Detect which cell encompasses the target text, then output its (X, Y) center coordinate. 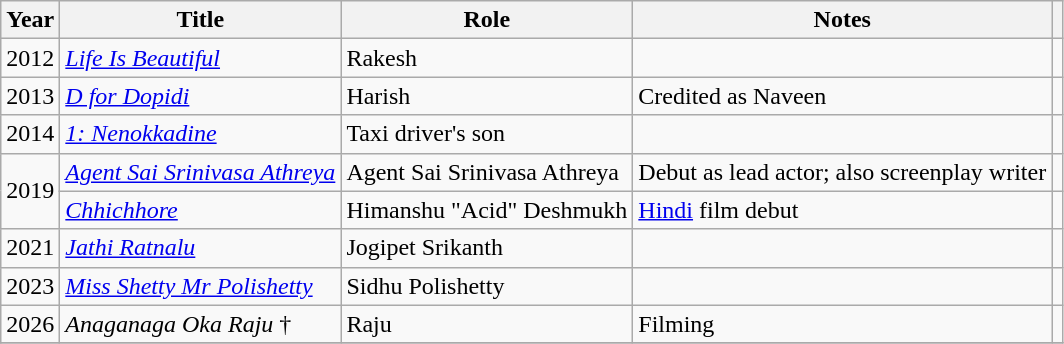
Chhichhore (200, 210)
2019 (30, 191)
Taxi driver's son (487, 134)
2021 (30, 248)
Raju (487, 324)
1: Nenokkadine (200, 134)
Anaganaga Oka Raju † (200, 324)
Rakesh (487, 58)
Hindi film debut (842, 210)
Life Is Beautiful (200, 58)
2014 (30, 134)
Notes (842, 20)
Role (487, 20)
Year (30, 20)
2023 (30, 286)
2013 (30, 96)
2026 (30, 324)
Himanshu "Acid" Deshmukh (487, 210)
Jogipet Srikanth (487, 248)
Sidhu Polishetty (487, 286)
Jathi Ratnalu (200, 248)
Miss Shetty Mr Polishetty (200, 286)
Credited as Naveen (842, 96)
Filming (842, 324)
D for Dopidi (200, 96)
2012 (30, 58)
Title (200, 20)
Debut as lead actor; also screenplay writer (842, 172)
Harish (487, 96)
